Locate the cell with the specified text and output its [x, y] center coordinate. 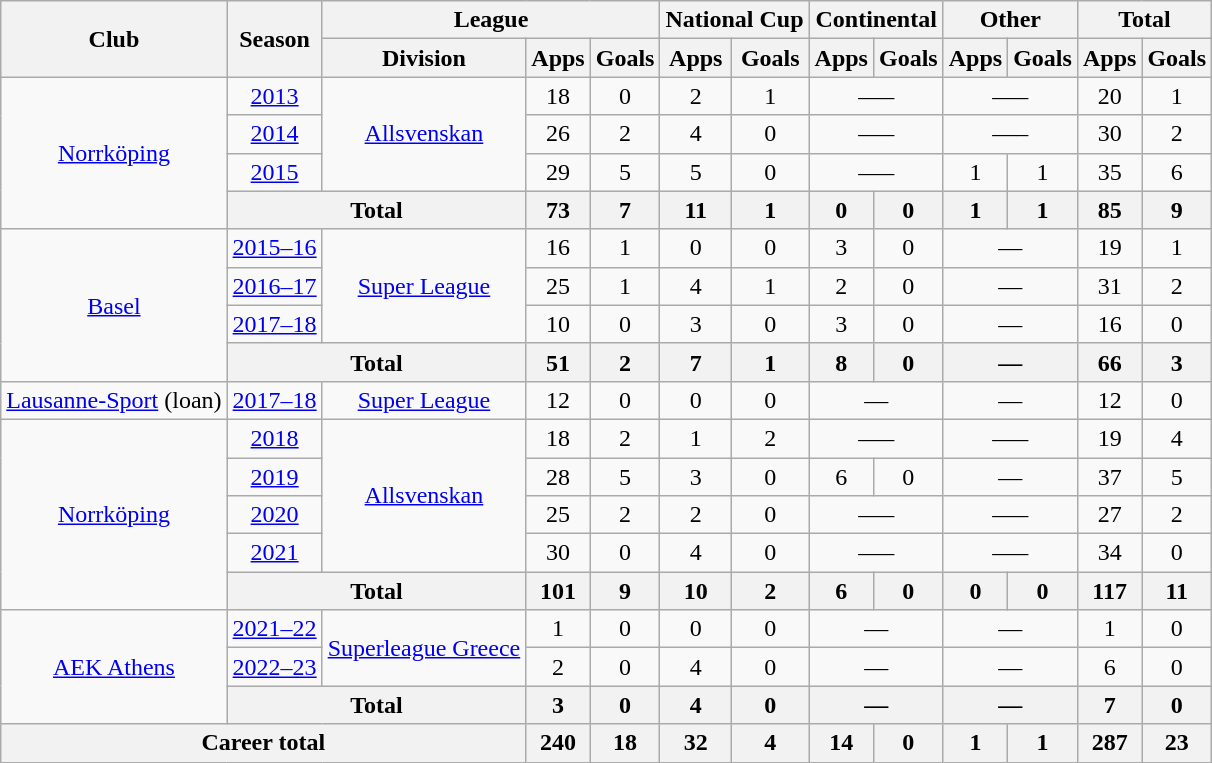
Lausanne-Sport (loan) [114, 400]
2022–23 [274, 667]
287 [1109, 743]
Career total [264, 743]
Basel [114, 305]
8 [841, 362]
27 [1109, 515]
240 [558, 743]
32 [696, 743]
14 [841, 743]
Other [1010, 20]
31 [1109, 286]
2021 [274, 553]
National Cup [734, 20]
101 [558, 591]
117 [1109, 591]
20 [1109, 96]
26 [558, 134]
2015 [274, 172]
23 [1177, 743]
2013 [274, 96]
2021–22 [274, 629]
35 [1109, 172]
2019 [274, 477]
2016–17 [274, 286]
Division [424, 58]
2014 [274, 134]
2018 [274, 438]
Continental [876, 20]
2020 [274, 515]
AEK Athens [114, 667]
Season [274, 39]
Superleague Greece [424, 648]
37 [1109, 477]
51 [558, 362]
34 [1109, 553]
85 [1109, 210]
League [491, 20]
Club [114, 39]
73 [558, 210]
2015–16 [274, 248]
66 [1109, 362]
28 [558, 477]
29 [558, 172]
